Identify which cell holds the provided text, then report its (x, y) central coordinate. 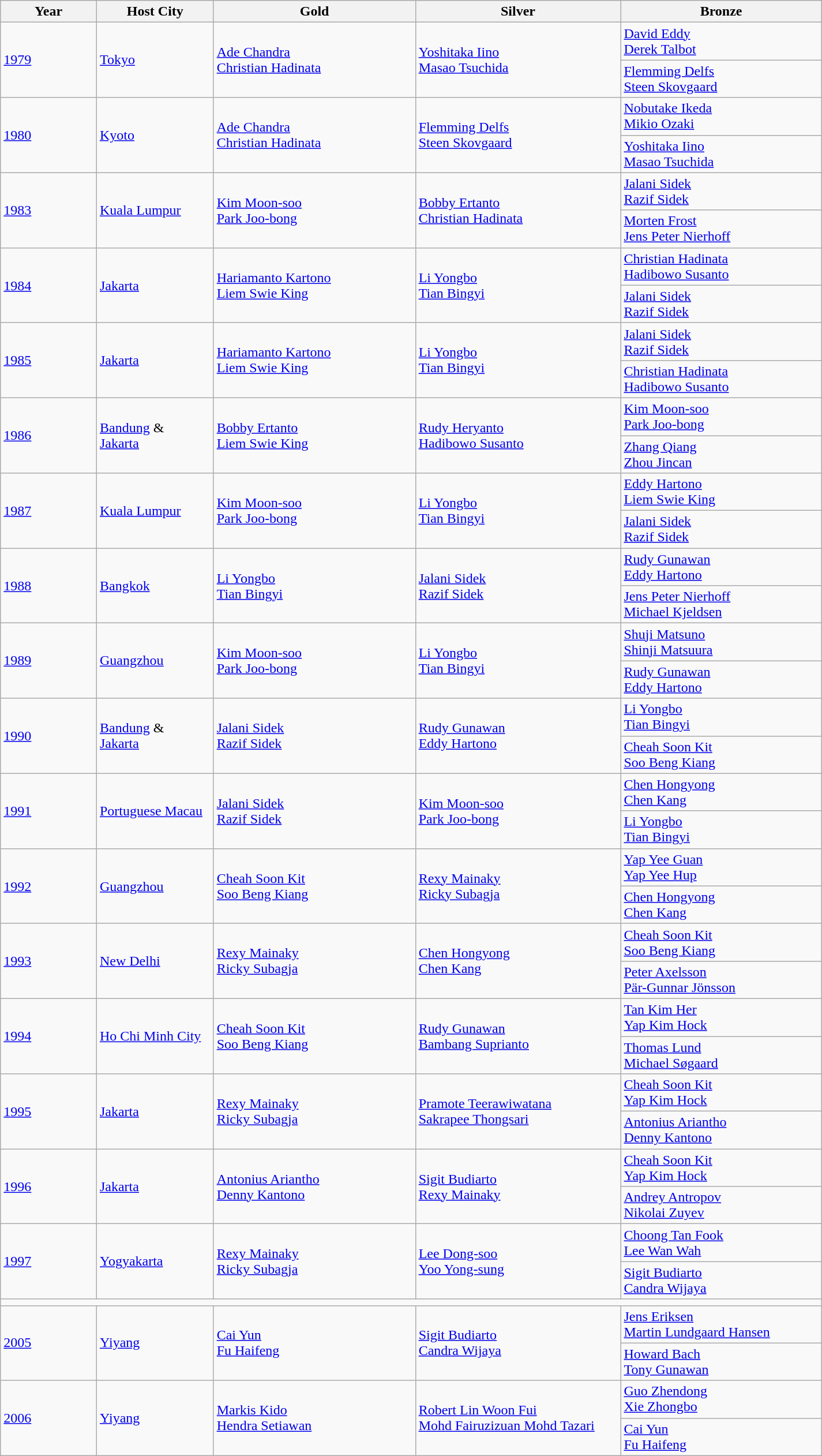
Year (48, 12)
1993 (48, 961)
Gold (314, 12)
Kyoto (155, 135)
Lee Dong-soo Yoo Yong-sung (518, 1262)
Ho Chi Minh City (155, 1036)
Jens Eriksen Martin Lundgaard Hansen (721, 1324)
Sigit Budiarto Rexy Mainaky (518, 1186)
Guo Zhendong Xie Zhongbo (721, 1399)
Tan Kim Her Yap Kim Hock (721, 1017)
1986 (48, 435)
1985 (48, 360)
Shuji Matsuno Shinji Matsuura (721, 642)
2006 (48, 1418)
1992 (48, 886)
Rudy Heryanto Hadibowo Susanto (518, 435)
Thomas Lund Michael Søgaard (721, 1055)
Host City (155, 12)
Eddy Hartono Liem Swie King (721, 492)
1991 (48, 811)
Portuguese Macau (155, 811)
Bobby Ertanto Liem Swie King (314, 435)
Andrey Antropov Nikolai Zuyev (721, 1205)
Robert Lin Woon Fui Mohd Fairuzizuan Mohd Tazari (518, 1418)
Zhang Qiang Zhou Jincan (721, 454)
1979 (48, 60)
1996 (48, 1186)
Bangkok (155, 586)
2005 (48, 1343)
Rudy Gunawan Bambang Suprianto (518, 1036)
Bronze (721, 12)
Silver (518, 12)
1997 (48, 1262)
1983 (48, 210)
Markis Kido Hendra Setiawan (314, 1418)
Pramote Teerawiwatana Sakrapee Thongsari (518, 1111)
Nobutake Ikeda Mikio Ozaki (721, 117)
Morten Frost Jens Peter Nierhoff (721, 229)
Tokyo (155, 60)
1980 (48, 135)
1988 (48, 586)
1990 (48, 736)
1994 (48, 1036)
Yap Yee Guan Yap Yee Hup (721, 867)
Yogyakarta (155, 1262)
1989 (48, 661)
Howard Bach Tony Gunawan (721, 1362)
Jens Peter Nierhoff Michael Kjeldsen (721, 605)
Choong Tan Fook Lee Wan Wah (721, 1243)
Peter Axelsson Pär-Gunnar Jönsson (721, 980)
1995 (48, 1111)
Bobby Ertanto Christian Hadinata (518, 210)
1984 (48, 285)
David Eddy Derek Talbot (721, 42)
New Delhi (155, 961)
1987 (48, 511)
